Scan for the cell matching the given text and deliver its [x, y] coordinate at center. 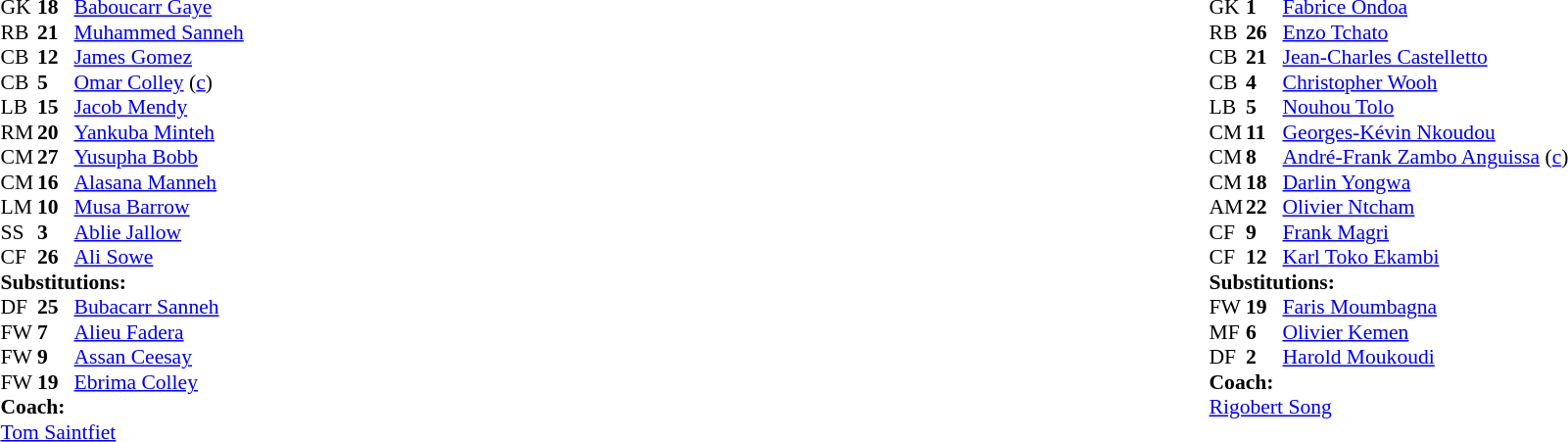
18 [1264, 182]
AM [1228, 207]
James Gomez [159, 58]
Musa Barrow [159, 207]
Coach: [121, 407]
4 [1264, 82]
7 [56, 332]
6 [1264, 332]
Omar Colley (c) [159, 82]
Ali Sowe [159, 258]
Ebrima Colley [159, 382]
25 [56, 307]
RM [19, 132]
Ablie Jallow [159, 232]
16 [56, 182]
SS [19, 232]
Substitutions: [121, 282]
Alieu Fadera [159, 332]
22 [1264, 207]
LM [19, 207]
Bubacarr Sanneh [159, 307]
Alasana Manneh [159, 182]
Jacob Mendy [159, 107]
3 [56, 232]
Assan Ceesay [159, 358]
10 [56, 207]
Yusupha Bobb [159, 158]
Yankuba Minteh [159, 132]
8 [1264, 158]
27 [56, 158]
MF [1228, 332]
20 [56, 132]
15 [56, 107]
2 [1264, 358]
11 [1264, 132]
Muhammed Sanneh [159, 32]
